Find where the given text appears and provide that cell's center as [X, Y] coordinate. 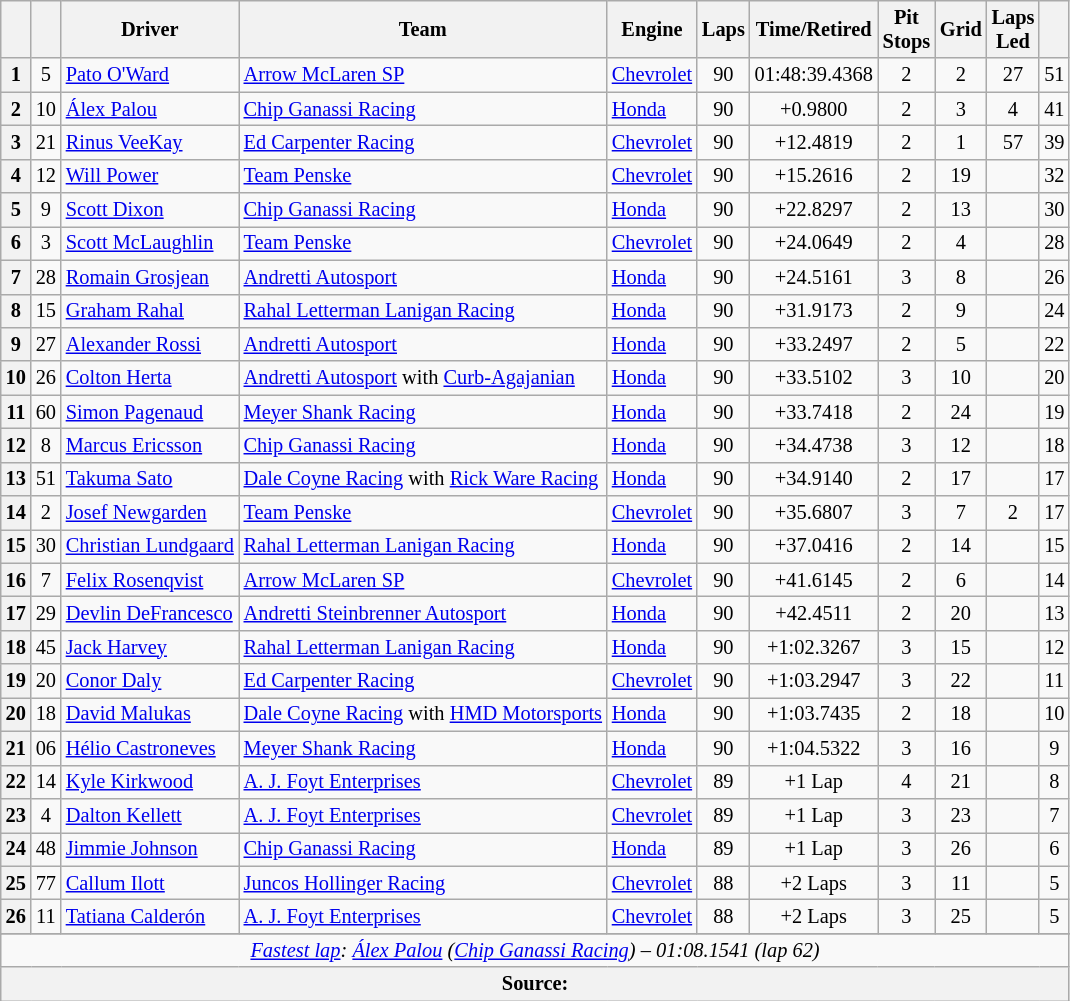
Colton Herta [150, 378]
Felix Rosenqvist [150, 580]
Álex Palou [150, 109]
Jack Harvey [150, 647]
29 [46, 613]
Pato O'Ward [150, 75]
+15.2616 [814, 176]
01:48:39.4368 [814, 75]
45 [46, 647]
Christian Lundgaard [150, 546]
+22.8297 [814, 210]
+34.9140 [814, 479]
57 [1014, 142]
41 [1054, 109]
+0.9800 [814, 109]
39 [1054, 142]
Andretti Steinbrenner Autosport [423, 613]
Tatiana Calderón [150, 916]
+33.7418 [814, 412]
Time/Retired [814, 29]
Marcus Ericsson [150, 445]
Alexander Rossi [150, 344]
Josef Newgarden [150, 513]
Dalton Kellett [150, 815]
Scott McLaughlin [150, 243]
Rinus VeeKay [150, 142]
Devlin DeFrancesco [150, 613]
Laps [724, 29]
+37.0416 [814, 546]
+33.2497 [814, 344]
+33.5102 [814, 378]
PitStops [906, 29]
Grid [961, 29]
+24.5161 [814, 277]
Will Power [150, 176]
+1:02.3267 [814, 647]
Simon Pagenaud [150, 412]
77 [46, 883]
Juncos Hollinger Racing [423, 883]
Scott Dixon [150, 210]
Hélio Castroneves [150, 748]
+12.4819 [814, 142]
+1:03.7435 [814, 714]
Jimmie Johnson [150, 849]
Dale Coyne Racing with HMD Motorsports [423, 714]
Team [423, 29]
+35.6807 [814, 513]
+1:03.2947 [814, 681]
Graham Rahal [150, 311]
+41.6145 [814, 580]
LapsLed [1014, 29]
32 [1054, 176]
Dale Coyne Racing with Rick Ware Racing [423, 479]
Romain Grosjean [150, 277]
Callum Ilott [150, 883]
Takuma Sato [150, 479]
Source: [536, 984]
48 [46, 849]
Andretti Autosport with Curb-Agajanian [423, 378]
Conor Daly [150, 681]
+31.9173 [814, 311]
+34.4738 [814, 445]
Driver [150, 29]
06 [46, 748]
60 [46, 412]
Kyle Kirkwood [150, 782]
+1:04.5322 [814, 748]
+24.0649 [814, 243]
David Malukas [150, 714]
+42.4511 [814, 613]
Engine [652, 29]
Fastest lap: Álex Palou (Chip Ganassi Racing) – 01:08.1541 (lap 62) [536, 950]
